Extract the [x, y] coordinate from the center of the cell holding the provided text.  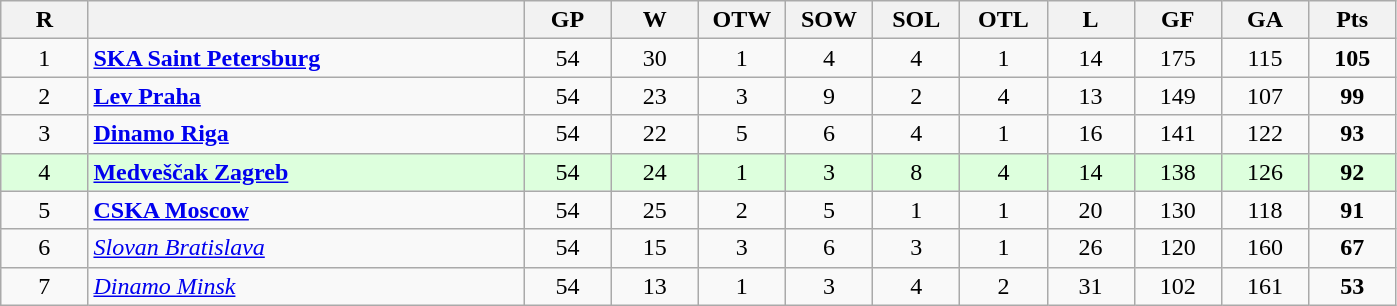
7 [44, 286]
8 [916, 172]
26 [1090, 248]
161 [1264, 286]
OTL [1004, 20]
53 [1352, 286]
23 [654, 96]
31 [1090, 286]
67 [1352, 248]
105 [1352, 58]
Dinamo Minsk [306, 286]
GP [568, 20]
92 [1352, 172]
Dinamo Riga [306, 134]
Medveščak Zagreb [306, 172]
SOW [828, 20]
141 [1178, 134]
149 [1178, 96]
115 [1264, 58]
160 [1264, 248]
122 [1264, 134]
R [44, 20]
118 [1264, 210]
99 [1352, 96]
175 [1178, 58]
107 [1264, 96]
25 [654, 210]
W [654, 20]
Lev Praha [306, 96]
Pts [1352, 20]
138 [1178, 172]
15 [654, 248]
L [1090, 20]
SOL [916, 20]
24 [654, 172]
16 [1090, 134]
120 [1178, 248]
SKA Saint Petersburg [306, 58]
20 [1090, 210]
130 [1178, 210]
9 [828, 96]
OTW [742, 20]
30 [654, 58]
GF [1178, 20]
Slovan Bratislava [306, 248]
102 [1178, 286]
22 [654, 134]
GA [1264, 20]
126 [1264, 172]
93 [1352, 134]
91 [1352, 210]
CSKA Moscow [306, 210]
